Locate the cell with the specified text and output its (x, y) center coordinate. 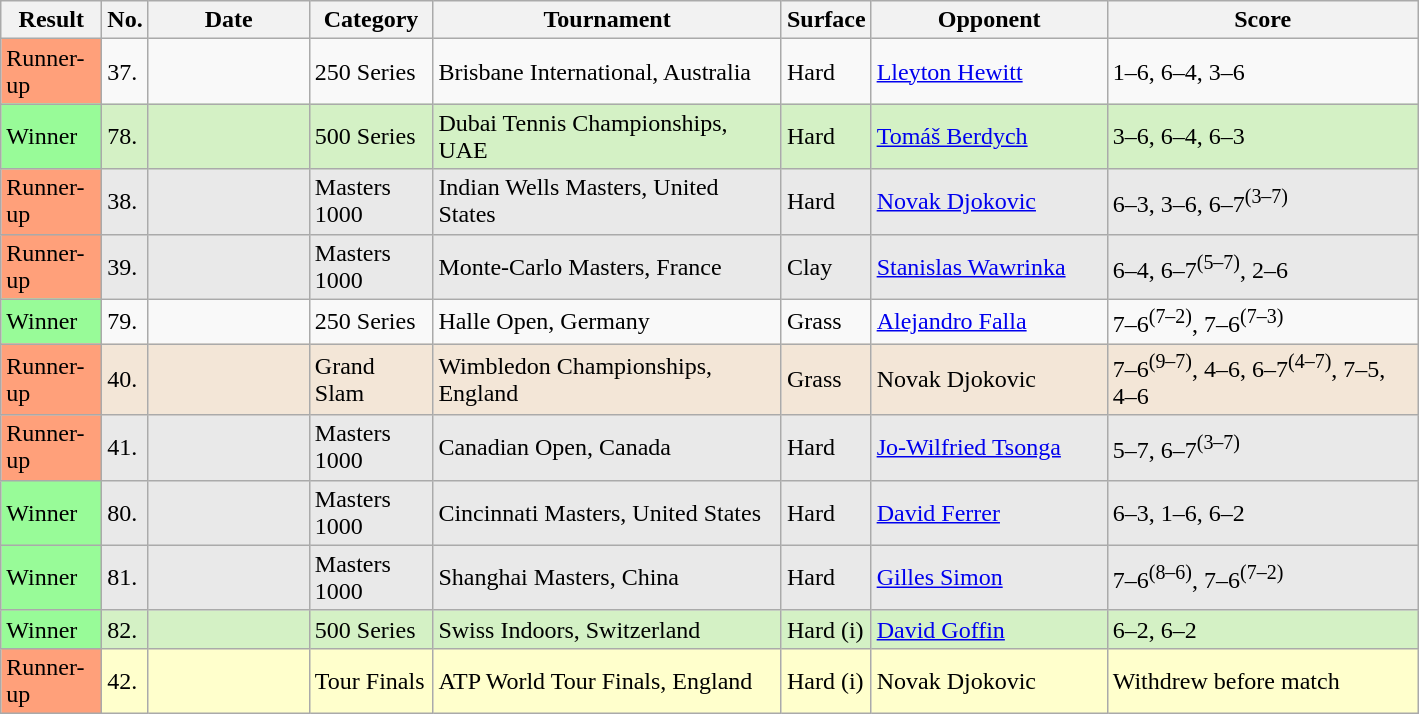
79. (125, 322)
38. (125, 202)
6–4, 6–7(5–7), 2–6 (1262, 266)
Dubai Tennis Championships, UAE (608, 136)
ATP World Tour Finals, England (608, 680)
Monte-Carlo Masters, France (608, 266)
80. (125, 512)
Cincinnati Masters, United States (608, 512)
Indian Wells Masters, United States (608, 202)
41. (125, 448)
82. (125, 629)
Withdrew before match (1262, 680)
David Goffin (989, 629)
81. (125, 578)
No. (125, 20)
David Ferrer (989, 512)
Surface (826, 20)
3–6, 6–4, 6–3 (1262, 136)
Lleyton Hewitt (989, 72)
37. (125, 72)
Brisbane International, Australia (608, 72)
Swiss Indoors, Switzerland (608, 629)
Result (52, 20)
40. (125, 380)
Category (371, 20)
Tour Finals (371, 680)
7–6(8–6), 7–6(7–2) (1262, 578)
7–6(7–2), 7–6(7–3) (1262, 322)
78. (125, 136)
5–7, 6–7(3–7) (1262, 448)
6–3, 1–6, 6–2 (1262, 512)
Jo-Wilfried Tsonga (989, 448)
Halle Open, Germany (608, 322)
1–6, 6–4, 3–6 (1262, 72)
Wimbledon Championships, England (608, 380)
Canadian Open, Canada (608, 448)
39. (125, 266)
Grand Slam (371, 380)
Tournament (608, 20)
6–3, 3–6, 6–7(3–7) (1262, 202)
Gilles Simon (989, 578)
7–6(9–7), 4–6, 6–7(4–7), 7–5, 4–6 (1262, 380)
42. (125, 680)
Alejandro Falla (989, 322)
Tomáš Berdych (989, 136)
Opponent (989, 20)
Shanghai Masters, China (608, 578)
Stanislas Wawrinka (989, 266)
6–2, 6–2 (1262, 629)
Score (1262, 20)
Clay (826, 266)
Date (228, 20)
